Find where the given text appears and provide that cell's center as (x, y) coordinate. 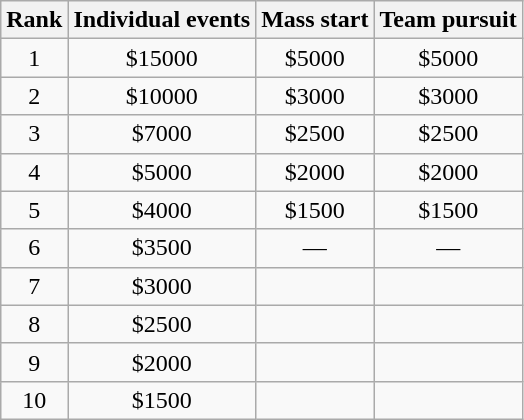
7 (34, 286)
3 (34, 134)
8 (34, 324)
5 (34, 210)
9 (34, 362)
Mass start (315, 20)
$3500 (162, 248)
4 (34, 172)
$4000 (162, 210)
Individual events (162, 20)
10 (34, 400)
Team pursuit (448, 20)
2 (34, 96)
Rank (34, 20)
1 (34, 58)
6 (34, 248)
$7000 (162, 134)
$10000 (162, 96)
$15000 (162, 58)
